Provide the (X, Y) coordinate of the cell's center where the given text is located.  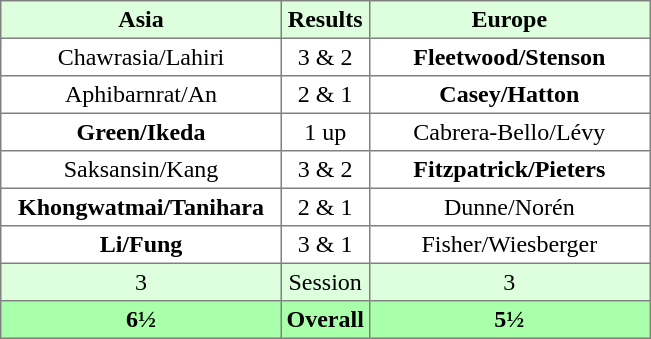
Cabrera-Bello/Lévy (509, 132)
Aphibarnrat/An (141, 95)
6½ (141, 320)
Session (325, 282)
Results (325, 20)
Fleetwood/Stenson (509, 57)
Chawrasia/Lahiri (141, 57)
Li/Fung (141, 245)
Khongwatmai/Tanihara (141, 207)
3 & 1 (325, 245)
5½ (509, 320)
Casey/Hatton (509, 95)
Fitzpatrick/Pieters (509, 170)
Asia (141, 20)
Europe (509, 20)
Saksansin/Kang (141, 170)
Fisher/Wiesberger (509, 245)
Green/Ikeda (141, 132)
1 up (325, 132)
Dunne/Norén (509, 207)
Overall (325, 320)
